Search for the cell housing the specified text and yield its (X, Y) center coordinate. 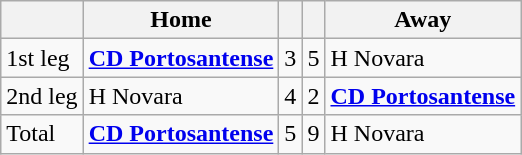
1st leg (42, 58)
4 (290, 96)
Total (42, 134)
9 (314, 134)
2nd leg (42, 96)
3 (290, 58)
Home (181, 20)
2 (314, 96)
Away (423, 20)
